Find where the given text appears and provide that cell's center as [x, y] coordinate. 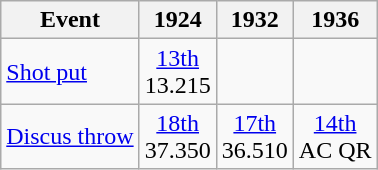
1932 [254, 20]
Discus throw [70, 136]
1924 [178, 20]
18th37.350 [178, 136]
Shot put [70, 72]
13th13.215 [178, 72]
Event [70, 20]
14thAC QR [335, 136]
1936 [335, 20]
17th36.510 [254, 136]
